Pinpoint the cell where the given text exists, returning its (x, y) midpoint coordinate. 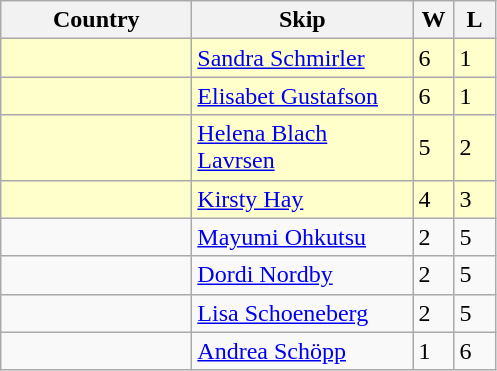
Skip (302, 20)
4 (434, 199)
Lisa Schoeneberg (302, 313)
3 (474, 199)
Elisabet Gustafson (302, 96)
Kirsty Hay (302, 199)
L (474, 20)
W (434, 20)
Dordi Nordby (302, 275)
Mayumi Ohkutsu (302, 237)
Country (96, 20)
Andrea Schöpp (302, 351)
Sandra Schmirler (302, 58)
Helena Blach Lavrsen (302, 148)
